Output the [X, Y] coordinate of the center of the cell containing the given text.  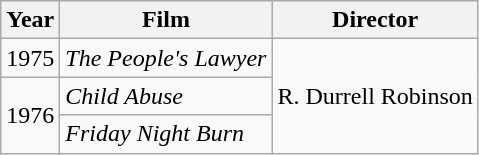
Child Abuse [166, 96]
Friday Night Burn [166, 134]
R. Durrell Robinson [375, 96]
1976 [30, 115]
Year [30, 20]
1975 [30, 58]
Film [166, 20]
Director [375, 20]
The People's Lawyer [166, 58]
